Provide the [X, Y] coordinate of the cell's center where the given text is located.  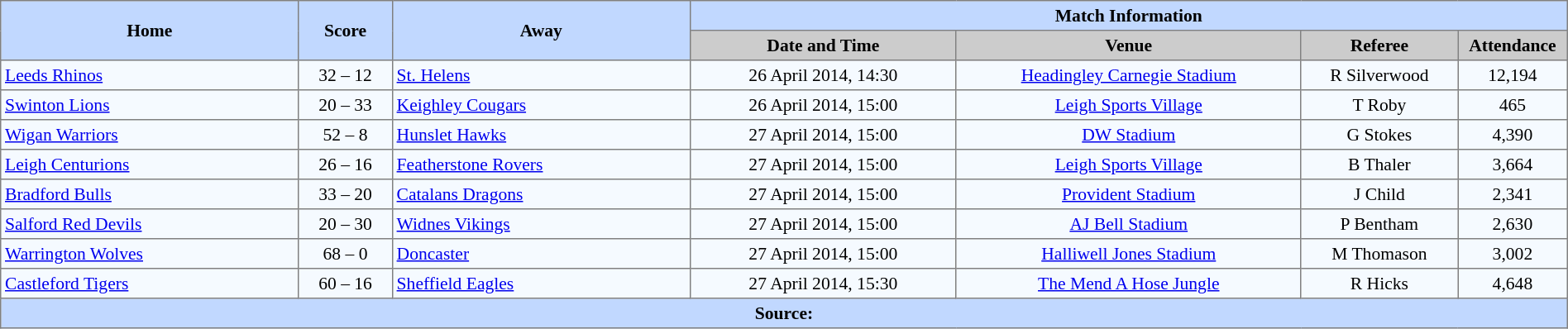
AJ Bell Stadium [1128, 224]
J Child [1379, 194]
T Roby [1379, 105]
Away [541, 31]
Provident Stadium [1128, 194]
Score [346, 31]
The Mend A Hose Jungle [1128, 284]
Castleford Tigers [150, 284]
Leeds Rhinos [150, 75]
R Hicks [1379, 284]
Headingley Carnegie Stadium [1128, 75]
Catalans Dragons [541, 194]
Sheffield Eagles [541, 284]
Featherstone Rovers [541, 164]
Wigan Warriors [150, 135]
Swinton Lions [150, 105]
32 – 12 [346, 75]
4,390 [1513, 135]
52 – 8 [346, 135]
B Thaler [1379, 164]
Attendance [1513, 45]
3,664 [1513, 164]
465 [1513, 105]
Match Information [1128, 16]
3,002 [1513, 254]
St. Helens [541, 75]
2,341 [1513, 194]
2,630 [1513, 224]
Home [150, 31]
M Thomason [1379, 254]
Salford Red Devils [150, 224]
Venue [1128, 45]
20 – 33 [346, 105]
12,194 [1513, 75]
Hunslet Hawks [541, 135]
Widnes Vikings [541, 224]
G Stokes [1379, 135]
DW Stadium [1128, 135]
20 – 30 [346, 224]
4,648 [1513, 284]
Bradford Bulls [150, 194]
26 April 2014, 15:00 [823, 105]
27 April 2014, 15:30 [823, 284]
Keighley Cougars [541, 105]
Leigh Centurions [150, 164]
26 – 16 [346, 164]
P Bentham [1379, 224]
Halliwell Jones Stadium [1128, 254]
60 – 16 [346, 284]
Referee [1379, 45]
33 – 20 [346, 194]
Warrington Wolves [150, 254]
68 – 0 [346, 254]
Doncaster [541, 254]
Source: [784, 313]
26 April 2014, 14:30 [823, 75]
Date and Time [823, 45]
R Silverwood [1379, 75]
